Return [X, Y] of the center of cell containing provided text 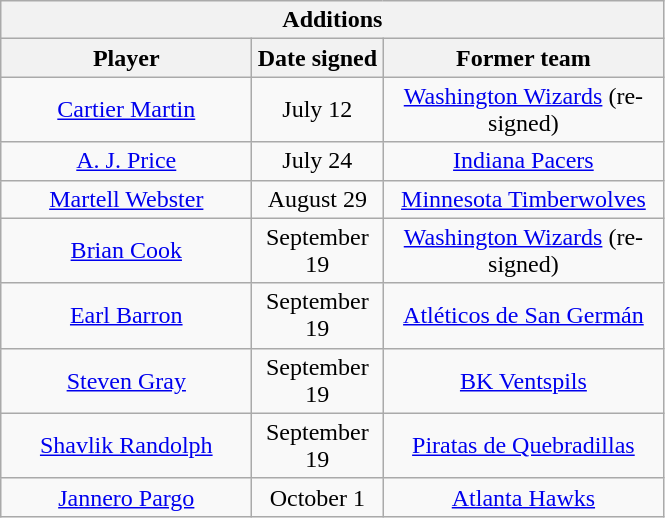
Cartier Martin [126, 110]
Player [126, 58]
Jannero Pargo [126, 497]
July 12 [318, 110]
Atlanta Hawks [524, 497]
Date signed [318, 58]
Martell Webster [126, 199]
A. J. Price [126, 161]
Brian Cook [126, 250]
BK Ventspils [524, 380]
Piratas de Quebradillas [524, 446]
Earl Barron [126, 316]
Atléticos de San Germán [524, 316]
Former team [524, 58]
July 24 [318, 161]
August 29 [318, 199]
Shavlik Randolph [126, 446]
Minnesota Timberwolves [524, 199]
Indiana Pacers [524, 161]
October 1 [318, 497]
Additions [332, 20]
Steven Gray [126, 380]
